Scan for the cell matching the given text and deliver its [X, Y] coordinate at center. 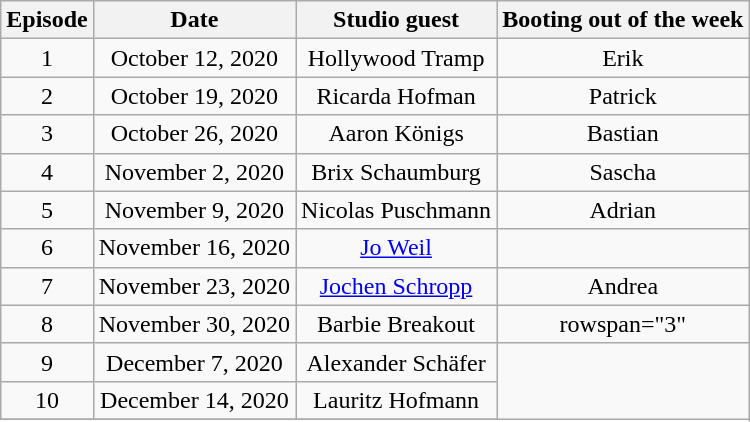
Patrick [623, 96]
October 12, 2020 [194, 58]
8 [47, 324]
5 [47, 210]
Barbie Breakout [396, 324]
November 16, 2020 [194, 248]
Studio guest [396, 20]
Andrea [623, 286]
Adrian [623, 210]
Nicolas Puschmann [396, 210]
7 [47, 286]
1 [47, 58]
Bastian [623, 134]
Aaron Königs [396, 134]
9 [47, 362]
November 23, 2020 [194, 286]
December 14, 2020 [194, 400]
Hollywood Tramp [396, 58]
Sascha [623, 172]
November 9, 2020 [194, 210]
2 [47, 96]
10 [47, 400]
4 [47, 172]
Lauritz Hofmann [396, 400]
Date [194, 20]
Jo Weil [396, 248]
Alexander Schäfer [396, 362]
October 19, 2020 [194, 96]
Ricarda Hofman [396, 96]
October 26, 2020 [194, 134]
Brix Schaumburg [396, 172]
December 7, 2020 [194, 362]
3 [47, 134]
November 2, 2020 [194, 172]
Jochen Schropp [396, 286]
6 [47, 248]
rowspan="3" [623, 324]
November 30, 2020 [194, 324]
Erik [623, 58]
Episode [47, 20]
Booting out of the week [623, 20]
